Pinpoint the cell where the given text exists, returning its (X, Y) midpoint coordinate. 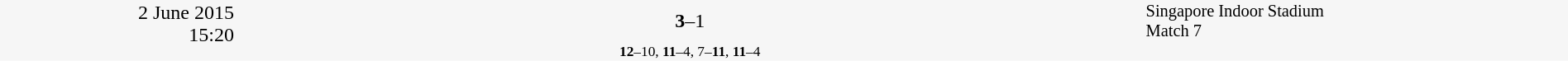
12–10, 11–4, 7–11, 11–4 (690, 51)
3–1 (690, 21)
2 June 201515:20 (117, 30)
Singapore Indoor StadiumMatch 7 (1356, 21)
